From the cell containing the given text, extract its center point as (x, y) coordinate. 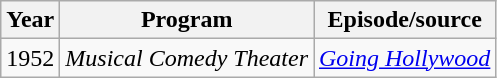
Going Hollywood (405, 58)
Program (187, 20)
Year (30, 20)
Episode/source (405, 20)
1952 (30, 58)
Musical Comedy Theater (187, 58)
